Extract the [X, Y] coordinate from the center of the cell holding the provided text.  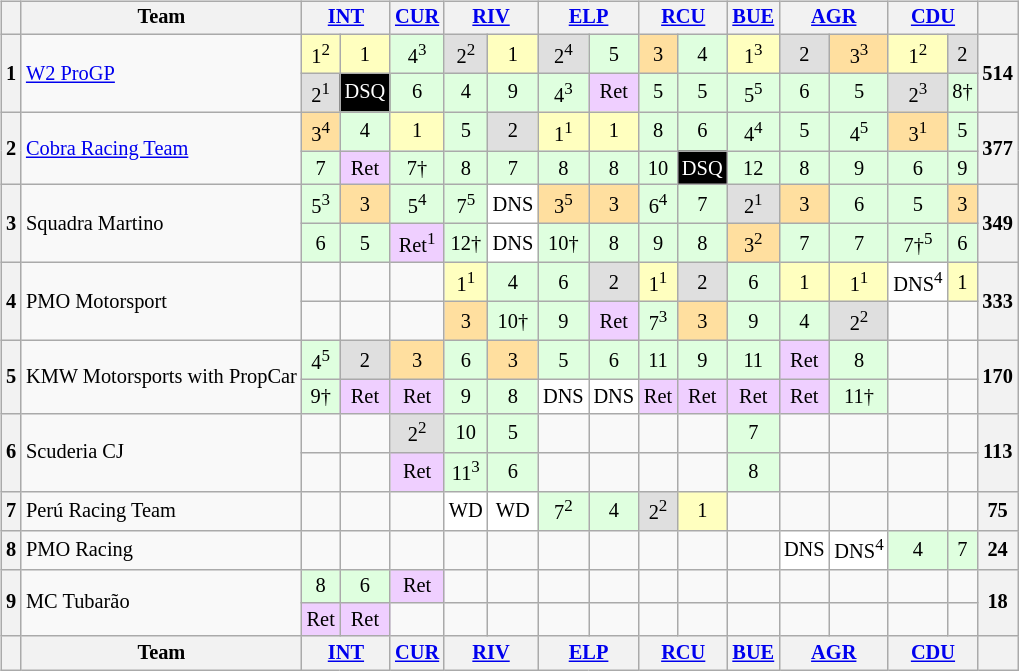
55 [753, 92]
54 [417, 204]
333 [997, 302]
KMW Motorsports with PropCar [162, 378]
31 [918, 132]
349 [997, 224]
Ret1 [417, 244]
Scuderia CJ [162, 452]
PMO Racing [162, 550]
33 [860, 54]
35 [563, 204]
PMO Motorsport [162, 302]
514 [997, 73]
23 [918, 92]
11† [860, 397]
44 [753, 132]
34 [321, 132]
13 [753, 54]
Squadra Martino [162, 224]
MC Tubarão [162, 602]
53 [321, 204]
7†5 [918, 244]
9† [321, 397]
72 [563, 510]
Perú Racing Team [162, 510]
377 [997, 148]
73 [658, 322]
W2 ProGP [162, 73]
170 [997, 378]
18 [997, 602]
12† [466, 244]
8† [962, 92]
7† [417, 168]
Cobra Racing Team [162, 148]
64 [658, 204]
32 [753, 244]
